Find where the given text appears and provide that cell's center as [X, Y] coordinate. 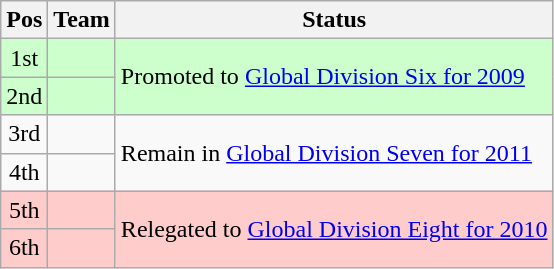
5th [24, 210]
Pos [24, 20]
Relegated to Global Division Eight for 2010 [334, 229]
6th [24, 248]
Status [334, 20]
2nd [24, 96]
Team [82, 20]
Promoted to Global Division Six for 2009 [334, 77]
4th [24, 172]
3rd [24, 134]
1st [24, 58]
Remain in Global Division Seven for 2011 [334, 153]
